Search for the cell housing the specified text and yield its (x, y) center coordinate. 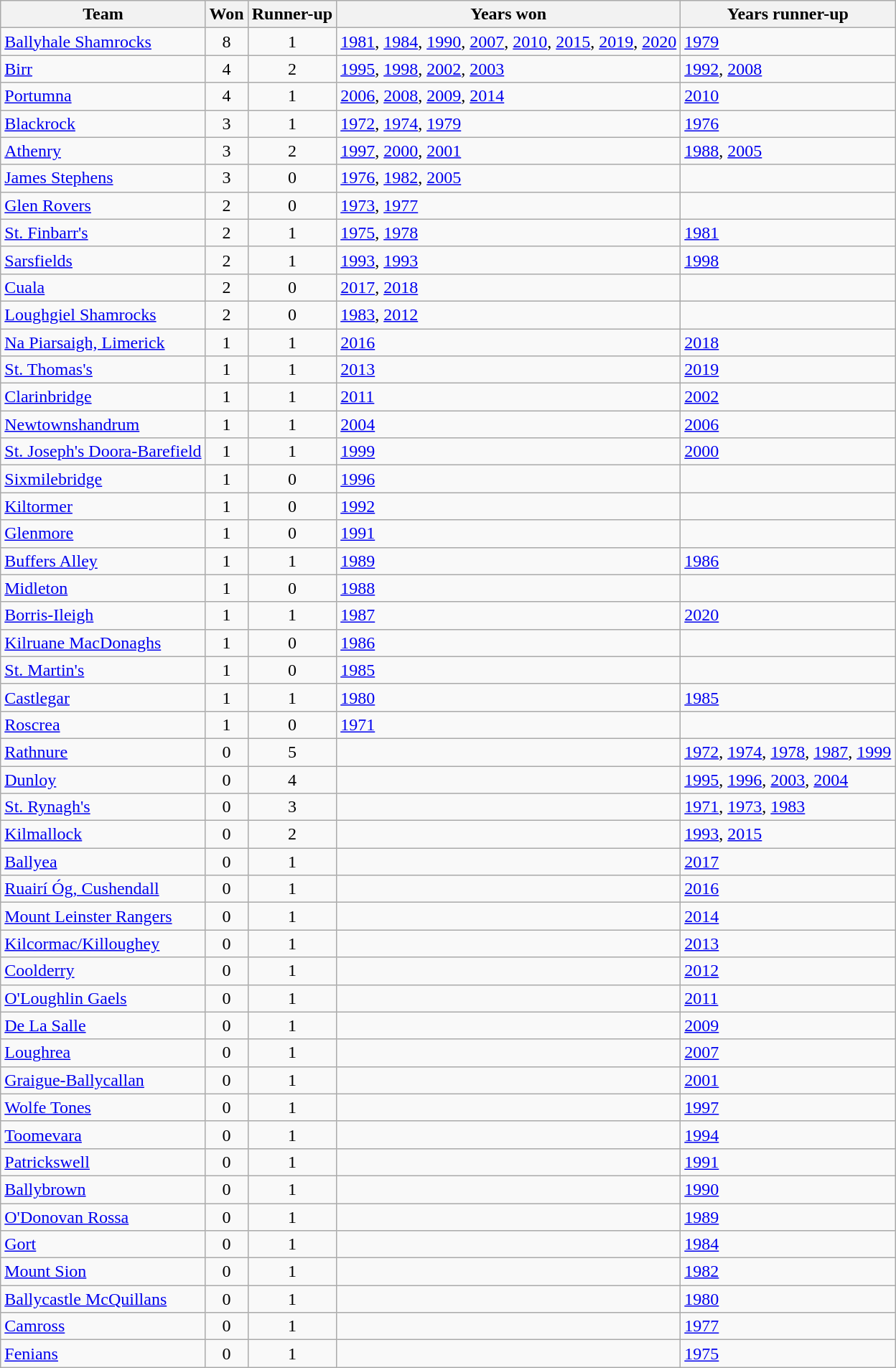
2009 (788, 1025)
Team (103, 14)
Gort (103, 1244)
Ruairí Óg, Cushendall (103, 889)
1976 (788, 124)
1997 (788, 1107)
1982 (788, 1272)
Athenry (103, 151)
2004 (508, 424)
Kiltormer (103, 506)
1997, 2000, 2001 (508, 151)
Roscrea (103, 725)
1988 (508, 588)
Toomevara (103, 1135)
1995, 1998, 2002, 2003 (508, 69)
Ballyhale Shamrocks (103, 42)
Graigue-Ballycallan (103, 1080)
O'Donovan Rossa (103, 1217)
Buffers Alley (103, 561)
1983, 2012 (508, 315)
Portumna (103, 96)
Years won (508, 14)
Runner-up (292, 14)
1981 (788, 233)
Fenians (103, 1354)
Birr (103, 69)
1984 (788, 1244)
1971 (508, 725)
2000 (788, 452)
2007 (788, 1053)
James Stephens (103, 178)
2002 (788, 397)
1981, 1984, 1990, 2007, 2010, 2015, 2019, 2020 (508, 42)
1971, 1973, 1983 (788, 807)
Loughrea (103, 1053)
St. Finbarr's (103, 233)
Cuala (103, 287)
2014 (788, 916)
2010 (788, 96)
Rathnure (103, 752)
1975 (788, 1354)
St. Joseph's Doora-Barefield (103, 452)
1990 (788, 1189)
Kilruane MacDonaghs (103, 643)
Coolderry (103, 971)
1987 (508, 615)
1988, 2005 (788, 151)
Newtownshandrum (103, 424)
Ballycastle McQuillans (103, 1299)
Won (227, 14)
St. Thomas's (103, 370)
1994 (788, 1135)
Wolfe Tones (103, 1107)
2018 (788, 343)
1999 (508, 452)
Clarinbridge (103, 397)
Castlegar (103, 697)
Glen Rovers (103, 205)
Blackrock (103, 124)
Dunloy (103, 779)
1979 (788, 42)
2017 (788, 862)
2020 (788, 615)
Borris-Ileigh (103, 615)
Loughgiel Shamrocks (103, 315)
De La Salle (103, 1025)
1975, 1978 (508, 233)
1998 (788, 260)
Ballyea (103, 862)
1993, 1993 (508, 260)
8 (227, 42)
Midleton (103, 588)
Camross (103, 1326)
1996 (508, 479)
Mount Leinster Rangers (103, 916)
1993, 2015 (788, 834)
1977 (788, 1326)
Patrickswell (103, 1162)
1992, 2008 (788, 69)
2017, 2018 (508, 287)
2019 (788, 370)
Mount Sion (103, 1272)
5 (292, 752)
Kilcormac/Killoughey (103, 944)
Glenmore (103, 534)
Ballybrown (103, 1189)
1972, 1974, 1978, 1987, 1999 (788, 752)
1972, 1974, 1979 (508, 124)
St. Martin's (103, 670)
Kilmallock (103, 834)
St. Rynagh's (103, 807)
Sarsfields (103, 260)
Na Piarsaigh, Limerick (103, 343)
2001 (788, 1080)
1992 (508, 506)
O'Loughlin Gaels (103, 998)
1973, 1977 (508, 205)
1995, 1996, 2003, 2004 (788, 779)
2006, 2008, 2009, 2014 (508, 96)
2012 (788, 971)
Years runner-up (788, 14)
2006 (788, 424)
1976, 1982, 2005 (508, 178)
Sixmilebridge (103, 479)
